Find where the given text appears and provide that cell's center as [X, Y] coordinate. 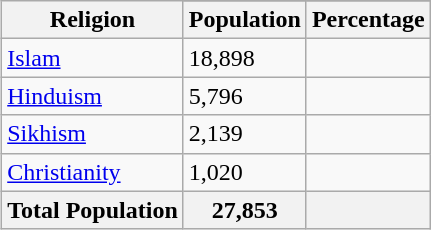
Sikhism [93, 134]
2,139 [244, 134]
18,898 [244, 58]
Christianity [93, 172]
Religion [93, 20]
Percentage [368, 20]
Population [244, 20]
5,796 [244, 96]
Total Population [93, 210]
27,853 [244, 210]
Islam [93, 58]
1,020 [244, 172]
Hinduism [93, 96]
